Pinpoint the cell where the given text exists, returning its (X, Y) midpoint coordinate. 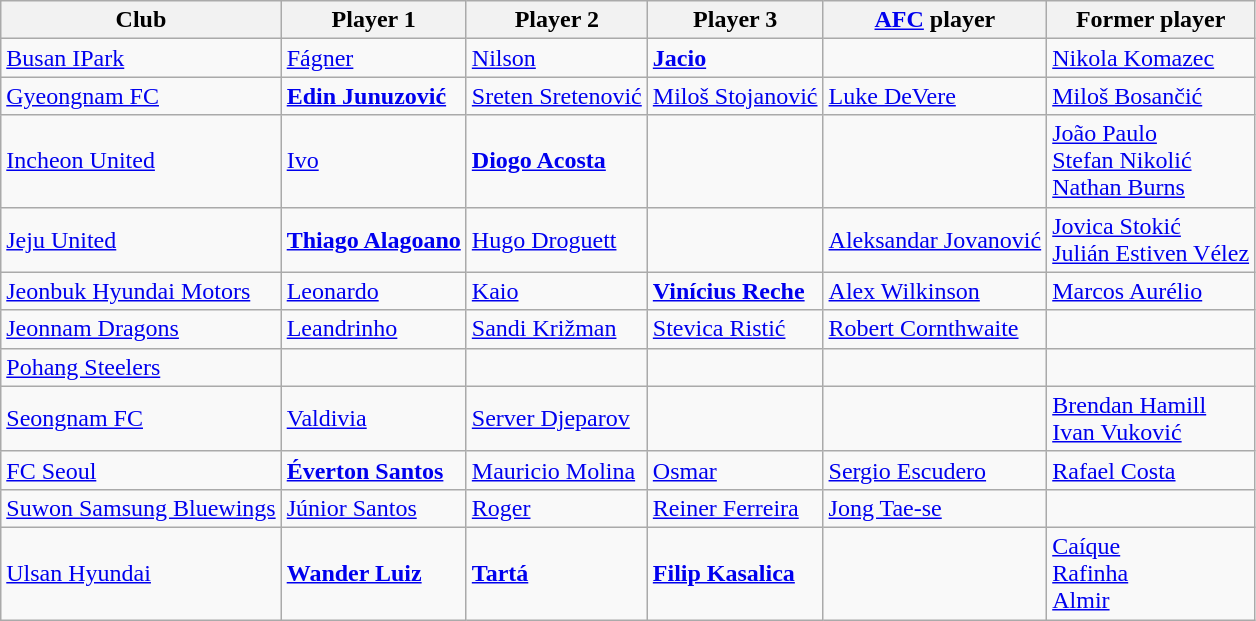
Valdivia (374, 418)
Diogo Acosta (556, 161)
Jeonnam Dragons (141, 329)
Tartá (556, 573)
Miloš Stojanović (735, 96)
Rafael Costa (1151, 470)
Former player (1151, 20)
Vinícius Reche (735, 291)
Jovica Stokić Julián Estiven Vélez (1151, 240)
Incheon United (141, 161)
Stevica Ristić (735, 329)
Caíque Rafinha Almir (1151, 573)
Luke DeVere (935, 96)
Júnior Santos (374, 508)
Marcos Aurélio (1151, 291)
Jong Tae-se (935, 508)
Gyeongnam FC (141, 96)
Edin Junuzović (374, 96)
Brendan Hamill Ivan Vuković (1151, 418)
Player 1 (374, 20)
Alex Wilkinson (935, 291)
Jeonbuk Hyundai Motors (141, 291)
Fágner (374, 58)
Jeju United (141, 240)
Ulsan Hyundai (141, 573)
Thiago Alagoano (374, 240)
Seongnam FC (141, 418)
Éverton Santos (374, 470)
Sergio Escudero (935, 470)
João Paulo Stefan Nikolić Nathan Burns (1151, 161)
Nikola Komazec (1151, 58)
Leandrinho (374, 329)
Aleksandar Jovanović (935, 240)
Ivo (374, 161)
Leonardo (374, 291)
Jacio (735, 58)
Wander Luiz (374, 573)
Player 2 (556, 20)
Busan IPark (141, 58)
Mauricio Molina (556, 470)
Suwon Samsung Bluewings (141, 508)
Roger (556, 508)
AFC player (935, 20)
Club (141, 20)
Osmar (735, 470)
Sreten Sretenović (556, 96)
Player 3 (735, 20)
Server Djeparov (556, 418)
FC Seoul (141, 470)
Miloš Bosančić (1151, 96)
Sandi Križman (556, 329)
Kaio (556, 291)
Robert Cornthwaite (935, 329)
Pohang Steelers (141, 367)
Hugo Droguett (556, 240)
Nilson (556, 58)
Filip Kasalica (735, 573)
Reiner Ferreira (735, 508)
